Return the (x, y) coordinate for the center point of the cell that contains the specified text.  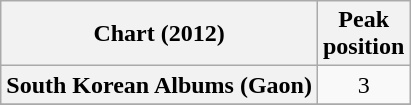
Peakposition (363, 34)
South Korean Albums (Gaon) (160, 85)
3 (363, 85)
Chart (2012) (160, 34)
